Locate the cell with the specified text and output its [x, y] center coordinate. 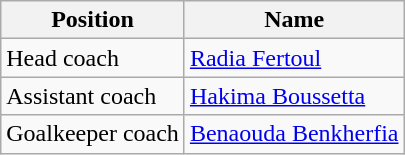
Position [93, 20]
Hakima Boussetta [294, 96]
Radia Fertoul [294, 58]
Benaouda Benkherfia [294, 134]
Assistant coach [93, 96]
Goalkeeper coach [93, 134]
Head coach [93, 58]
Name [294, 20]
